Locate the cell with the specified text and output its [x, y] center coordinate. 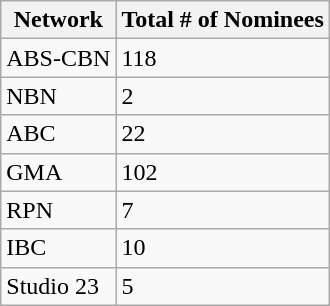
102 [223, 172]
ABS-CBN [58, 58]
22 [223, 134]
GMA [58, 172]
IBC [58, 248]
Studio 23 [58, 286]
Network [58, 20]
7 [223, 210]
10 [223, 248]
RPN [58, 210]
5 [223, 286]
NBN [58, 96]
ABC [58, 134]
118 [223, 58]
2 [223, 96]
Total # of Nominees [223, 20]
